Find where the given text appears and provide that cell's center as [x, y] coordinate. 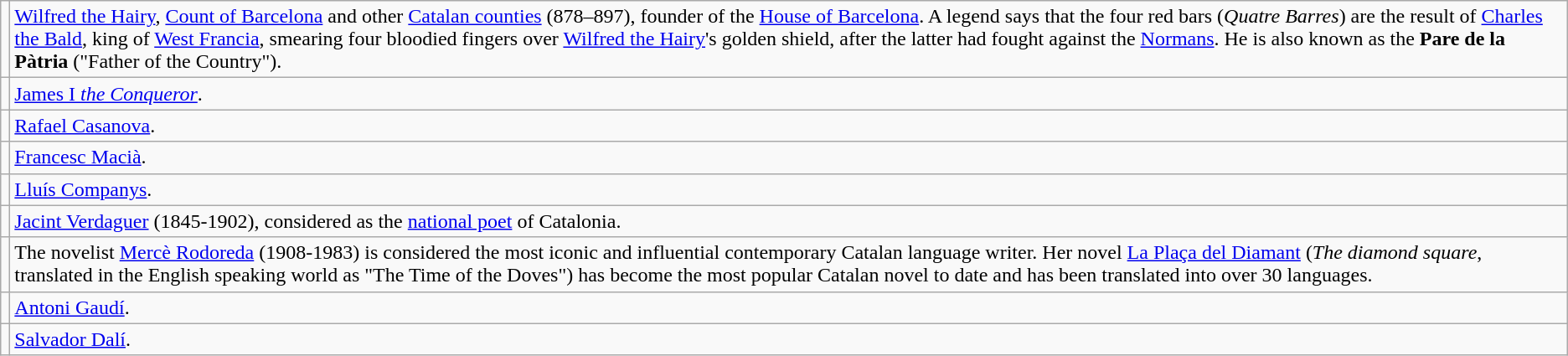
Salvador Dalí. [789, 339]
James I the Conqueror. [789, 94]
Francesc Macià. [789, 157]
Lluís Companys. [789, 189]
Rafael Casanova. [789, 126]
Antoni Gaudí. [789, 307]
Jacint Verdaguer (1845-1902), considered as the national poet of Catalonia. [789, 221]
